Find where the given text appears and provide that cell's center as [X, Y] coordinate. 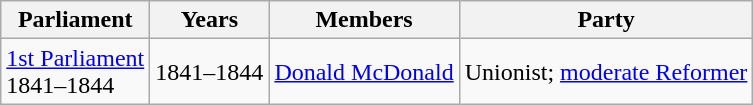
Parliament [76, 20]
Party [606, 20]
Years [210, 20]
Donald McDonald [364, 72]
Members [364, 20]
1st Parliament1841–1844 [76, 72]
1841–1844 [210, 72]
Unionist; moderate Reformer [606, 72]
